Provide the [X, Y] coordinate of the cell's center where the given text is located.  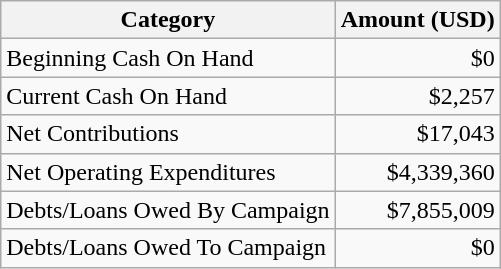
Net Operating Expenditures [168, 172]
$7,855,009 [418, 210]
Beginning Cash On Hand [168, 58]
Category [168, 20]
Net Contributions [168, 134]
$4,339,360 [418, 172]
Debts/Loans Owed To Campaign [168, 248]
$17,043 [418, 134]
Amount (USD) [418, 20]
$2,257 [418, 96]
Current Cash On Hand [168, 96]
Debts/Loans Owed By Campaign [168, 210]
